Provide the [x, y] coordinate of the cell's center where the given text is located.  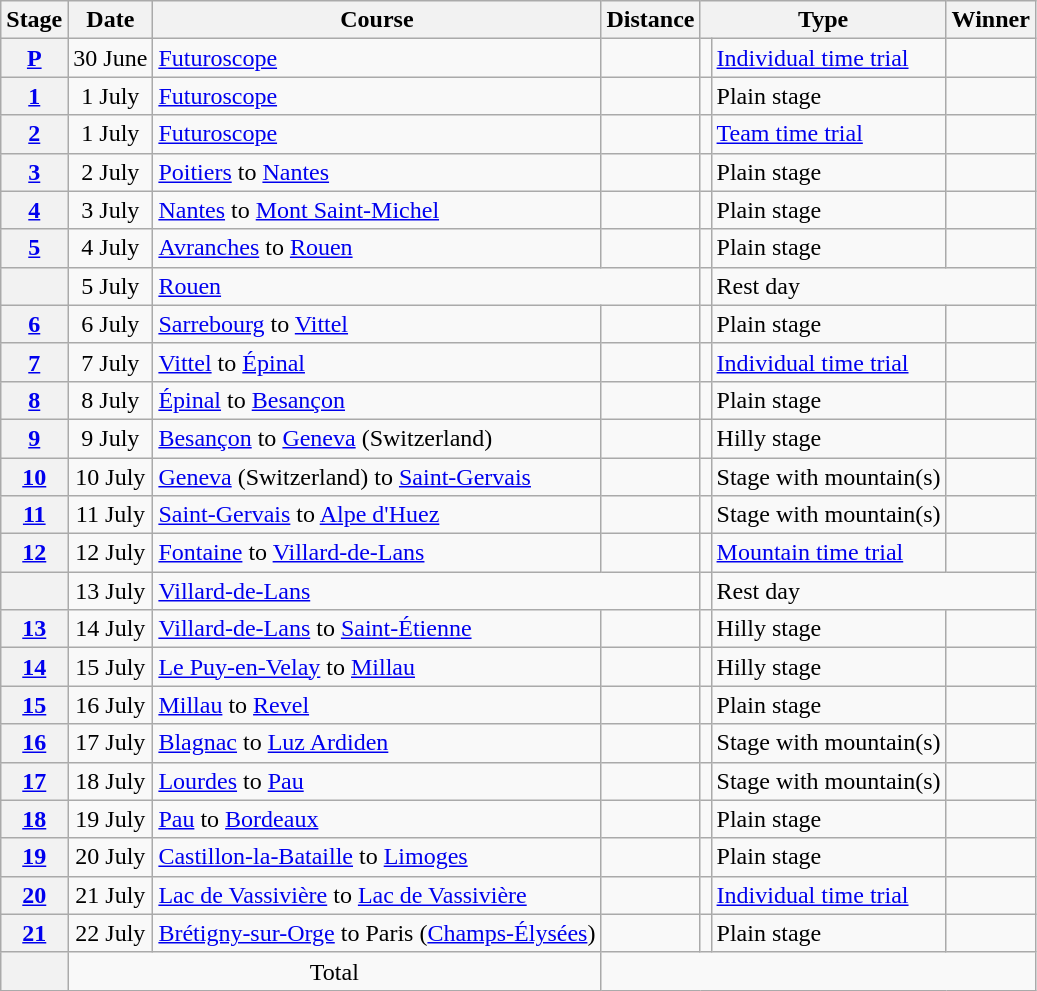
7 [34, 362]
Team time trial [828, 134]
Blagnac to Luz Ardiden [377, 743]
Millau to Revel [377, 705]
17 [34, 781]
4 July [110, 248]
5 [34, 248]
5 July [110, 286]
P [34, 58]
Stage [34, 20]
6 [34, 324]
Lac de Vassivière to Lac de Vassivière [377, 895]
18 [34, 819]
Villard-de-Lans [426, 591]
20 July [110, 857]
16 July [110, 705]
Lourdes to Pau [377, 781]
Geneva (Switzerland) to Saint-Gervais [377, 477]
15 July [110, 667]
Brétigny-sur-Orge to Paris (Champs-Élysées) [377, 933]
22 July [110, 933]
13 July [110, 591]
Rouen [426, 286]
14 [34, 667]
Épinal to Besançon [377, 400]
Saint-Gervais to Alpe d'Huez [377, 515]
Course [377, 20]
9 [34, 438]
11 July [110, 515]
21 July [110, 895]
8 July [110, 400]
Avranches to Rouen [377, 248]
Le Puy-en-Velay to Millau [377, 667]
Type [823, 20]
2 [34, 134]
Fontaine to Villard-de-Lans [377, 553]
19 [34, 857]
Mountain time trial [828, 553]
12 [34, 553]
6 July [110, 324]
17 July [110, 743]
10 July [110, 477]
12 July [110, 553]
10 [34, 477]
15 [34, 705]
2 July [110, 172]
Castillon-la-Bataille to Limoges [377, 857]
Total [334, 971]
Vittel to Épinal [377, 362]
4 [34, 210]
21 [34, 933]
30 June [110, 58]
19 July [110, 819]
11 [34, 515]
18 July [110, 781]
20 [34, 895]
3 July [110, 210]
Besançon to Geneva (Switzerland) [377, 438]
Sarrebourg to Vittel [377, 324]
13 [34, 629]
3 [34, 172]
Nantes to Mont Saint-Michel [377, 210]
Pau to Bordeaux [377, 819]
Villard-de-Lans to Saint-Étienne [377, 629]
7 July [110, 362]
Date [110, 20]
9 July [110, 438]
8 [34, 400]
14 July [110, 629]
Distance [650, 20]
16 [34, 743]
1 [34, 96]
Winner [990, 20]
Poitiers to Nantes [377, 172]
